For the text-containing cell, return its midpoint in [X, Y] coordinate format. 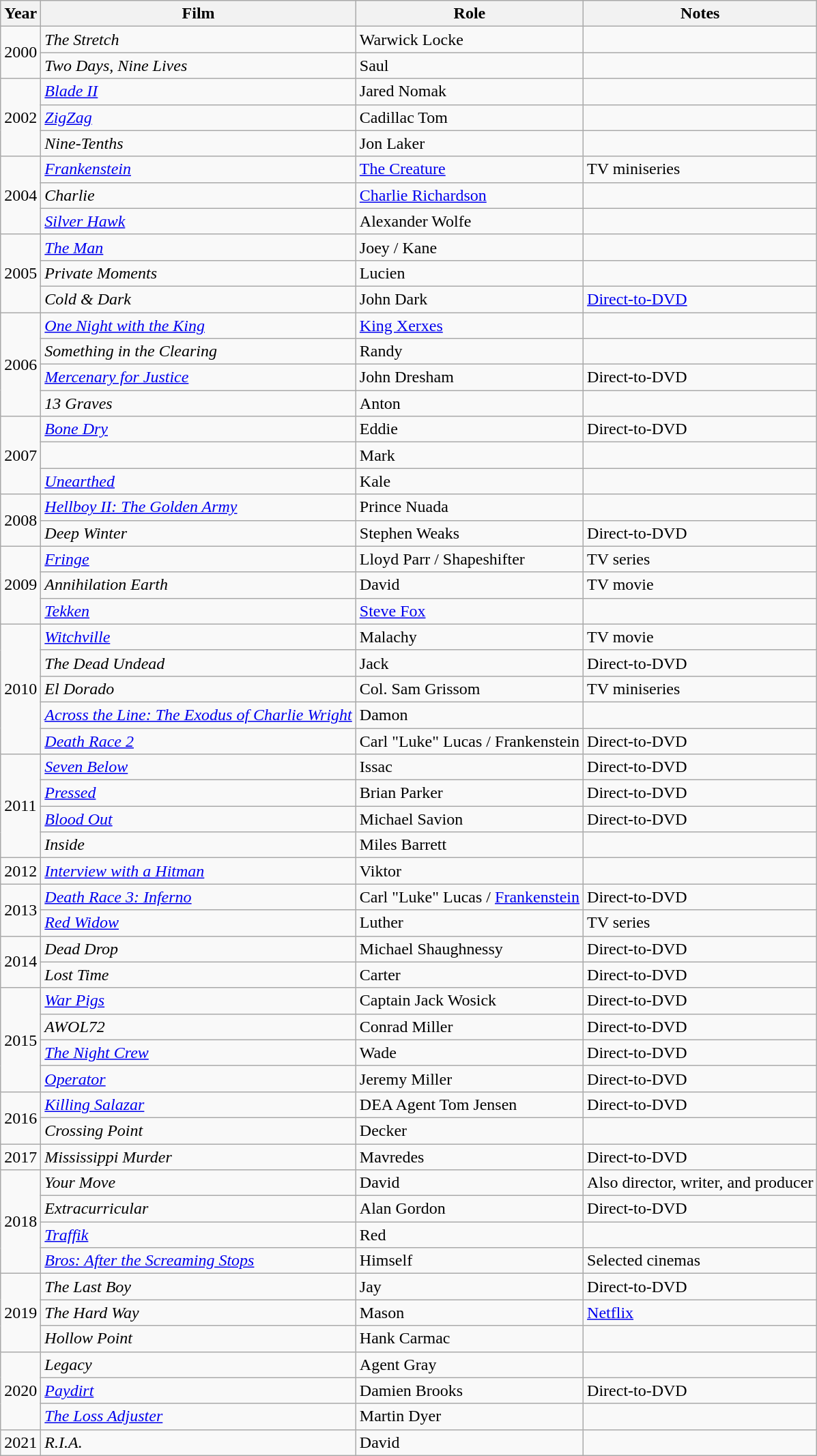
Randy [470, 352]
2005 [20, 273]
Hellboy II: The Golden Army [198, 507]
Death Race 3: Inferno [198, 897]
2014 [20, 962]
Captain Jack Wosick [470, 1001]
Crossing Point [198, 1130]
John Dark [470, 299]
Blade II [198, 91]
Decker [470, 1130]
2012 [20, 871]
Blood Out [198, 819]
Unearthed [198, 481]
Lucien [470, 273]
Hank Carmac [470, 1339]
Killing Salazar [198, 1104]
Mississippi Murder [198, 1157]
Netflix [700, 1313]
Interview with a Hitman [198, 871]
R.I.A. [198, 1442]
Dead Drop [198, 949]
2006 [20, 365]
Something in the Clearing [198, 352]
Himself [470, 1261]
Alexander Wolfe [470, 221]
The Creature [470, 169]
Jared Nomak [470, 91]
13 Graves [198, 403]
2011 [20, 806]
Charlie [198, 195]
Legacy [198, 1365]
Mavredes [470, 1157]
Cadillac Tom [470, 117]
War Pigs [198, 1001]
Year [20, 14]
Pressed [198, 793]
Silver Hawk [198, 221]
The Man [198, 247]
Jack [470, 663]
2016 [20, 1117]
Brian Parker [470, 793]
Issac [470, 767]
Stephen Weaks [470, 533]
2000 [20, 53]
Carter [470, 975]
Malachy [470, 637]
2013 [20, 910]
Paydirt [198, 1390]
El Dorado [198, 689]
AWOL72 [198, 1027]
Two Days, Nine Lives [198, 66]
Deep Winter [198, 533]
Selected cinemas [700, 1261]
2009 [20, 585]
Cold & Dark [198, 299]
The Night Crew [198, 1053]
Jon Laker [470, 143]
Extracurricular [198, 1209]
Tekken [198, 611]
DEA Agent Tom Jensen [470, 1104]
Role [470, 14]
The Loss Adjuster [198, 1416]
Michael Savion [470, 819]
Alan Gordon [470, 1209]
2017 [20, 1157]
Frankenstein [198, 169]
Film [198, 14]
The Dead Undead [198, 663]
Viktor [470, 871]
Witchville [198, 637]
Operator [198, 1079]
Lloyd Parr / Shapeshifter [470, 559]
2015 [20, 1040]
Death Race 2 [198, 741]
Lost Time [198, 975]
John Dresham [470, 377]
2002 [20, 117]
Seven Below [198, 767]
Prince Nuada [470, 507]
Mark [470, 455]
Anton [470, 403]
Luther [470, 923]
Wade [470, 1053]
Traffik [198, 1235]
Damon [470, 715]
Eddie [470, 429]
Martin Dyer [470, 1416]
Across the Line: The Exodus of Charlie Wright [198, 715]
Charlie Richardson [470, 195]
2018 [20, 1222]
Warwick Locke [470, 40]
Fringe [198, 559]
Bros: After the Screaming Stops [198, 1261]
Mercenary for Justice [198, 377]
One Night with the King [198, 326]
Joey / Kane [470, 247]
Col. Sam Grissom [470, 689]
Bone Dry [198, 429]
2019 [20, 1313]
Nine-Tenths [198, 143]
Your Move [198, 1183]
Also director, writer, and producer [700, 1183]
The Last Boy [198, 1287]
2020 [20, 1390]
Steve Fox [470, 611]
Hollow Point [198, 1339]
Jay [470, 1287]
2004 [20, 195]
Agent Gray [470, 1365]
The Stretch [198, 40]
Inside [198, 845]
Red Widow [198, 923]
Conrad Miller [470, 1027]
Mason [470, 1313]
Miles Barrett [470, 845]
Kale [470, 481]
Damien Brooks [470, 1390]
Annihilation Earth [198, 585]
Notes [700, 14]
2007 [20, 455]
Red [470, 1235]
Private Moments [198, 273]
2021 [20, 1442]
Saul [470, 66]
2010 [20, 689]
Michael Shaughnessy [470, 949]
2008 [20, 520]
The Hard Way [198, 1313]
King Xerxes [470, 326]
Jeremy Miller [470, 1079]
ZigZag [198, 117]
